Output the (X, Y) coordinate of the center of the cell containing the given text.  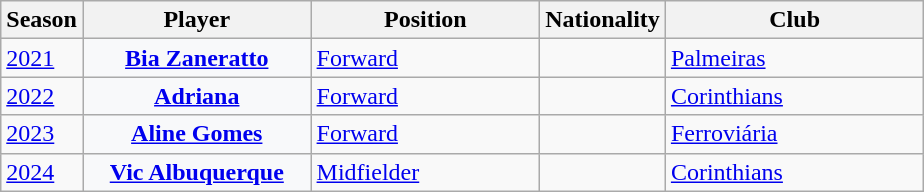
2021 (42, 58)
Vic Albuquerque (196, 172)
Club (794, 20)
Nationality (603, 20)
Position (426, 20)
Bia Zaneratto (196, 58)
2022 (42, 96)
Midfielder (426, 172)
Ferroviária (794, 134)
Palmeiras (794, 58)
Aline Gomes (196, 134)
Player (196, 20)
2023 (42, 134)
2024 (42, 172)
Season (42, 20)
Adriana (196, 96)
